Detect which cell encompasses the target text, then output its (X, Y) center coordinate. 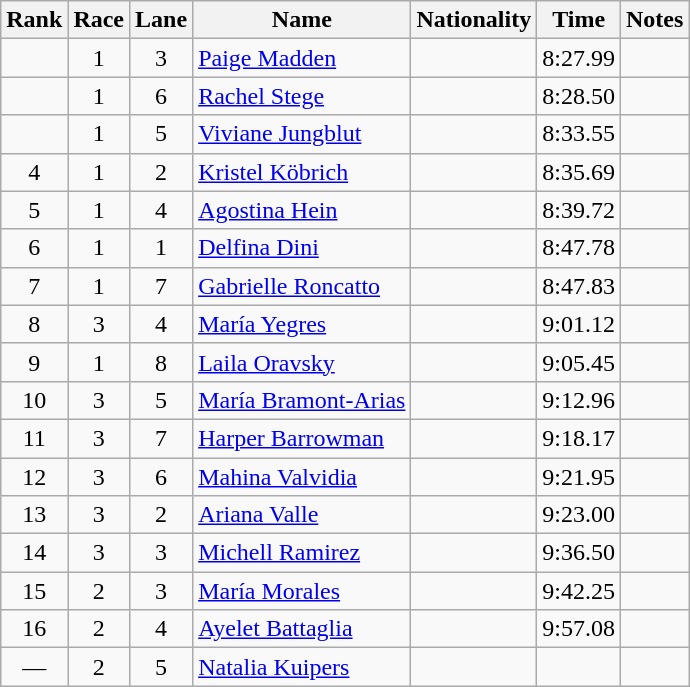
8:35.69 (579, 172)
Race (99, 20)
14 (34, 553)
15 (34, 591)
9:36.50 (579, 553)
Viviane Jungblut (302, 134)
María Morales (302, 591)
13 (34, 515)
8:47.78 (579, 248)
8:39.72 (579, 210)
Laila Oravsky (302, 362)
Rachel Stege (302, 96)
María Yegres (302, 324)
9:05.45 (579, 362)
Nationality (474, 20)
Ariana Valle (302, 515)
9:18.17 (579, 438)
Natalia Kuipers (302, 667)
8:47.83 (579, 286)
— (34, 667)
Delfina Dini (302, 248)
9:42.25 (579, 591)
Agostina Hein (302, 210)
9:21.95 (579, 477)
Harper Barrowman (302, 438)
María Bramont-Arias (302, 400)
Ayelet Battaglia (302, 629)
Lane (162, 20)
Michell Ramirez (302, 553)
8:28.50 (579, 96)
9:57.08 (579, 629)
12 (34, 477)
11 (34, 438)
9:23.00 (579, 515)
Paige Madden (302, 58)
Time (579, 20)
Gabrielle Roncatto (302, 286)
9:12.96 (579, 400)
Name (302, 20)
Mahina Valvidia (302, 477)
Rank (34, 20)
16 (34, 629)
Kristel Köbrich (302, 172)
8:33.55 (579, 134)
Notes (654, 20)
8:27.99 (579, 58)
9 (34, 362)
10 (34, 400)
9:01.12 (579, 324)
